Return the (x, y) coordinate for the center point of the cell that contains the specified text.  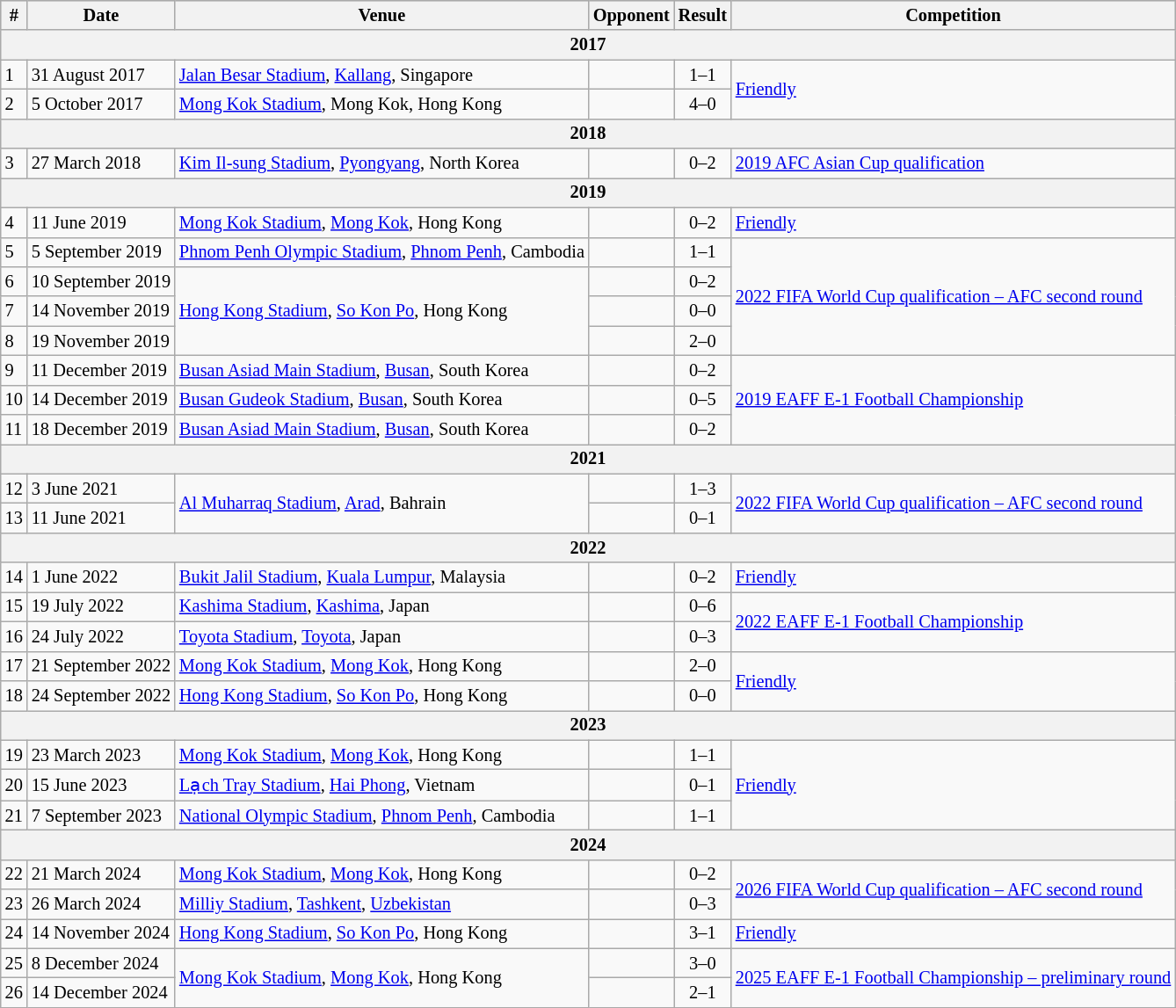
27 March 2018 (101, 163)
14 November 2024 (101, 933)
3 (14, 163)
2019 AFC Asian Cup qualification (953, 163)
13 (14, 518)
26 March 2024 (101, 904)
24 September 2022 (101, 695)
Lạch Tray Stadium, Hai Phong, Vietnam (381, 784)
2018 (588, 134)
Bukit Jalil Stadium, Kuala Lumpur, Malaysia (381, 577)
11 December 2019 (101, 370)
16 (14, 636)
Opponent (631, 15)
14 December 2019 (101, 400)
22 (14, 874)
# (14, 15)
8 (14, 341)
4 (14, 222)
Date (101, 15)
31 August 2017 (101, 75)
3 June 2021 (101, 489)
10 (14, 400)
2024 (588, 845)
2 (14, 104)
3–0 (703, 963)
2023 (588, 725)
2021 (588, 459)
18 December 2019 (101, 430)
Kim Il-sung Stadium, Pyongyang, North Korea (381, 163)
Al Muharraq Stadium, Arad, Bahrain (381, 503)
19 July 2022 (101, 606)
0–6 (703, 606)
14 (14, 577)
12 (14, 489)
Competition (953, 15)
19 November 2019 (101, 341)
Milliy Stadium, Tashkent, Uzbekistan (381, 904)
19 (14, 755)
14 December 2024 (101, 992)
11 June 2019 (101, 222)
9 (14, 370)
23 (14, 904)
23 March 2023 (101, 755)
Phnom Penh Olympic Stadium, Phnom Penh, Cambodia (381, 252)
Toyota Stadium, Toyota, Japan (381, 636)
14 November 2019 (101, 311)
1 (14, 75)
26 (14, 992)
0–5 (703, 400)
18 (14, 695)
15 (14, 606)
10 September 2019 (101, 281)
8 December 2024 (101, 963)
24 (14, 933)
11 (14, 430)
7 (14, 311)
Kashima Stadium, Kashima, Japan (381, 606)
11 June 2021 (101, 518)
5 (14, 252)
2022 EAFF E-1 Football Championship (953, 620)
5 October 2017 (101, 104)
21 September 2022 (101, 666)
4–0 (703, 104)
21 (14, 816)
2019 EAFF E-1 Football Championship (953, 399)
2025 EAFF E-1 Football Championship – preliminary round (953, 977)
21 March 2024 (101, 874)
Busan Gudeok Stadium, Busan, South Korea (381, 400)
17 (14, 666)
3–1 (703, 933)
2017 (588, 45)
1 June 2022 (101, 577)
7 September 2023 (101, 816)
Result (703, 15)
Jalan Besar Stadium, Kallang, Singapore (381, 75)
25 (14, 963)
20 (14, 784)
15 June 2023 (101, 784)
2022 (588, 548)
2026 FIFA World Cup qualification – AFC second round (953, 889)
6 (14, 281)
24 July 2022 (101, 636)
1–3 (703, 489)
5 September 2019 (101, 252)
2–1 (703, 992)
Venue (381, 15)
National Olympic Stadium, Phnom Penh, Cambodia (381, 816)
2019 (588, 192)
